Find where the given text appears and provide that cell's center as [x, y] coordinate. 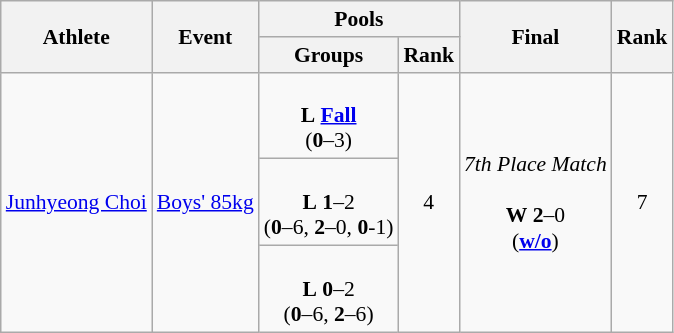
Pools [359, 19]
Junhyeong Choi [76, 202]
L Fall(0–3) [329, 116]
Athlete [76, 36]
4 [428, 202]
L 1–2(0–6, 2–0, 0-1) [329, 202]
L 0–2(0–6, 2–6) [329, 290]
7th Place MatchW 2–0(w/o) [536, 202]
Final [536, 36]
Boys' 85kg [206, 202]
7 [642, 202]
Event [206, 36]
Groups [329, 55]
